Extract the (x, y) coordinate from the center of the cell holding the provided text.  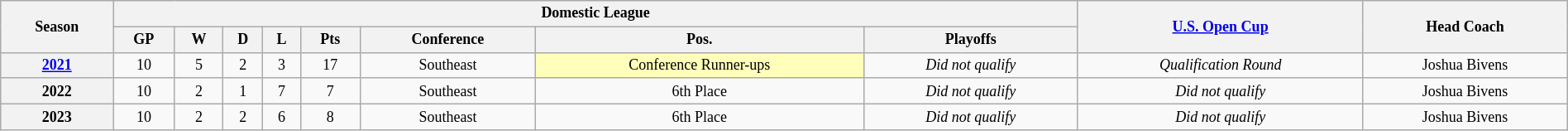
Conference Runner-ups (700, 65)
Playoffs (971, 40)
GP (144, 40)
1 (243, 91)
L (282, 40)
5 (198, 65)
Head Coach (1465, 27)
2022 (57, 91)
Domestic League (595, 13)
Pts (330, 40)
Qualification Round (1220, 65)
6 (282, 116)
W (198, 40)
2021 (57, 65)
U.S. Open Cup (1220, 27)
17 (330, 65)
Pos. (700, 40)
D (243, 40)
2023 (57, 116)
Conference (447, 40)
8 (330, 116)
3 (282, 65)
Season (57, 27)
